Extract the (x, y) coordinate from the center of the cell holding the provided text.  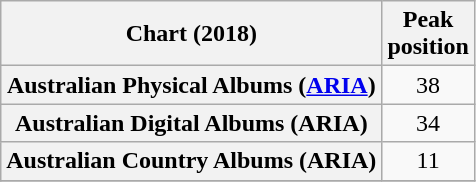
38 (428, 85)
Peakposition (428, 34)
34 (428, 123)
Australian Physical Albums (ARIA) (192, 85)
Chart (2018) (192, 34)
Australian Country Albums (ARIA) (192, 161)
11 (428, 161)
Australian Digital Albums (ARIA) (192, 123)
